Detect which cell encompasses the target text, then output its (X, Y) center coordinate. 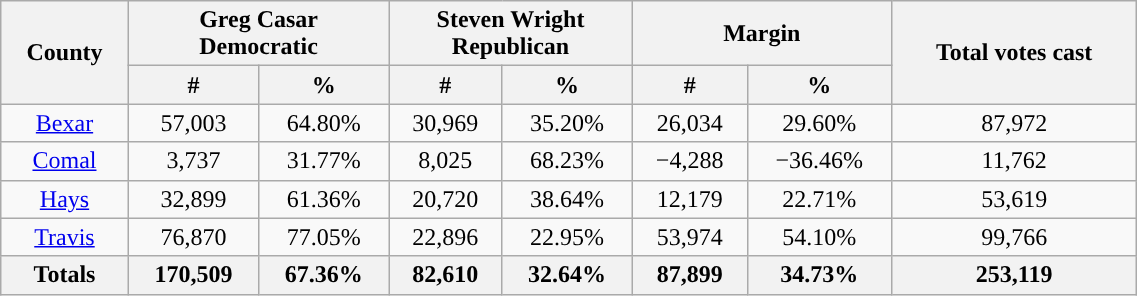
Travis (64, 237)
22.95% (567, 237)
87,899 (690, 275)
77.05% (324, 237)
Steven WrightRepublican (510, 34)
34.73% (819, 275)
Greg CasarDemocratic (258, 34)
87,972 (1014, 123)
County (64, 52)
76,870 (193, 237)
26,034 (690, 123)
22.71% (819, 199)
20,720 (446, 199)
253,119 (1014, 275)
22,896 (446, 237)
54.10% (819, 237)
68.23% (567, 161)
31.77% (324, 161)
99,766 (1014, 237)
57,003 (193, 123)
Margin (762, 34)
−36.46% (819, 161)
Totals (64, 275)
53,974 (690, 237)
61.36% (324, 199)
Total votes cast (1014, 52)
−4,288 (690, 161)
Hays (64, 199)
64.80% (324, 123)
11,762 (1014, 161)
29.60% (819, 123)
12,179 (690, 199)
Comal (64, 161)
170,509 (193, 275)
38.64% (567, 199)
67.36% (324, 275)
8,025 (446, 161)
82,610 (446, 275)
53,619 (1014, 199)
35.20% (567, 123)
Bexar (64, 123)
30,969 (446, 123)
32,899 (193, 199)
3,737 (193, 161)
32.64% (567, 275)
